Extract the (X, Y) coordinate from the center of the cell holding the provided text.  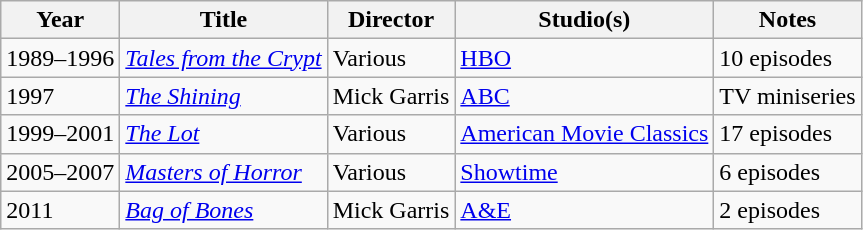
American Movie Classics (584, 134)
1989–1996 (60, 58)
Tales from the Crypt (224, 58)
ABC (584, 96)
Masters of Horror (224, 172)
6 episodes (788, 172)
Year (60, 20)
Notes (788, 20)
1999–2001 (60, 134)
17 episodes (788, 134)
Bag of Bones (224, 210)
The Shining (224, 96)
Studio(s) (584, 20)
HBO (584, 58)
2 episodes (788, 210)
A&E (584, 210)
1997 (60, 96)
10 episodes (788, 58)
Title (224, 20)
TV miniseries (788, 96)
2005–2007 (60, 172)
Showtime (584, 172)
2011 (60, 210)
Director (391, 20)
The Lot (224, 134)
